Determine the [X, Y] coordinate at the center of the cell enclosing the given text.  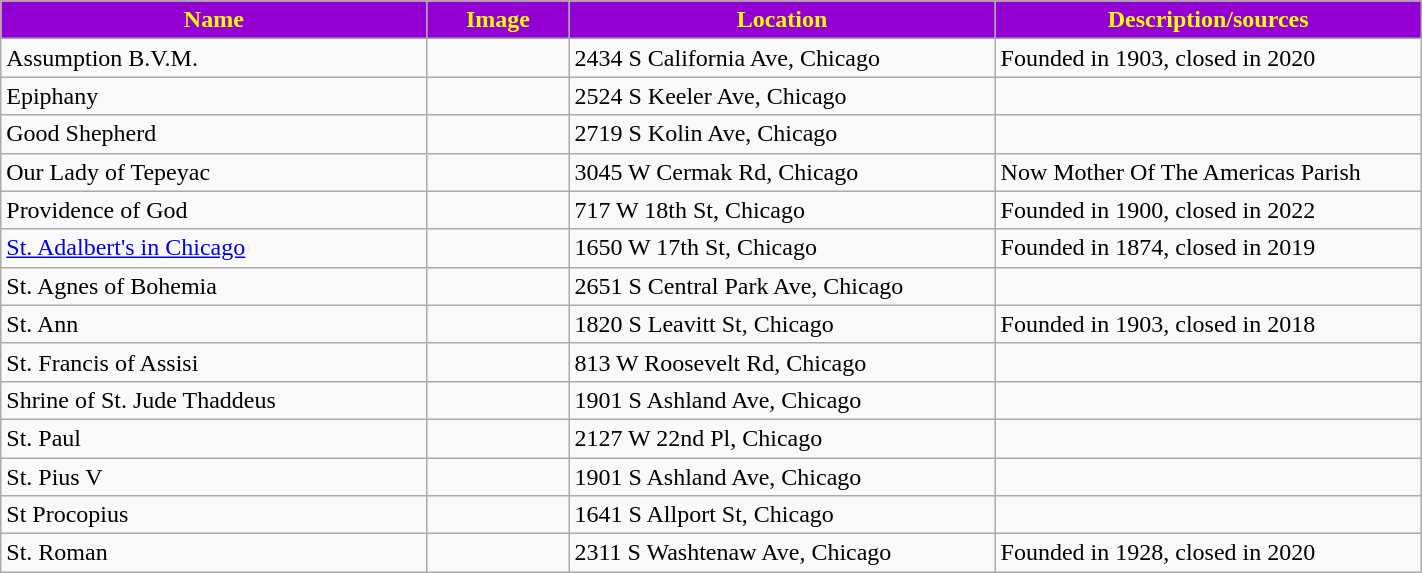
St. Paul [214, 438]
Description/sources [1208, 20]
Now Mother Of The Americas Parish [1208, 172]
Founded in 1874, closed in 2019 [1208, 248]
3045 W Cermak Rd, Chicago [782, 172]
2651 S Central Park Ave, Chicago [782, 286]
813 W Roosevelt Rd, Chicago [782, 362]
Shrine of St. Jude Thaddeus [214, 400]
Founded in 1903, closed in 2018 [1208, 324]
St Procopius [214, 515]
2524 S Keeler Ave, Chicago [782, 96]
2311 S Washtenaw Ave, Chicago [782, 553]
2127 W 22nd Pl, Chicago [782, 438]
2434 S California Ave, Chicago [782, 58]
1820 S Leavitt St, Chicago [782, 324]
St. Adalbert's in Chicago [214, 248]
Founded in 1900, closed in 2022 [1208, 210]
1641 S Allport St, Chicago [782, 515]
2719 S Kolin Ave, Chicago [782, 134]
Founded in 1928, closed in 2020 [1208, 553]
St. Pius V [214, 477]
1650 W 17th St, Chicago [782, 248]
Image [498, 20]
Our Lady of Tepeyac [214, 172]
717 W 18th St, Chicago [782, 210]
St. Ann [214, 324]
Good Shepherd [214, 134]
Assumption B.V.M. [214, 58]
Name [214, 20]
Providence of God [214, 210]
Epiphany [214, 96]
Founded in 1903, closed in 2020 [1208, 58]
St. Francis of Assisi [214, 362]
Location [782, 20]
St. Roman [214, 553]
St. Agnes of Bohemia [214, 286]
